Return (x, y) of the center of cell containing provided text 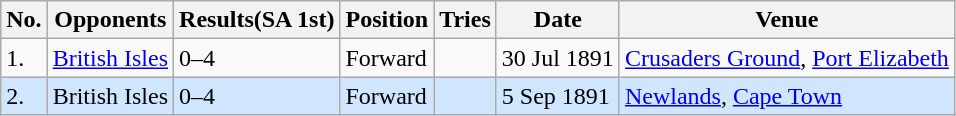
Position (387, 20)
30 Jul 1891 (558, 58)
Results(SA 1st) (257, 20)
Date (558, 20)
Newlands, Cape Town (786, 96)
2. (24, 96)
No. (24, 20)
5 Sep 1891 (558, 96)
1. (24, 58)
Crusaders Ground, Port Elizabeth (786, 58)
Opponents (110, 20)
Venue (786, 20)
Tries (466, 20)
